Locate the cell with the specified text and output its [x, y] center coordinate. 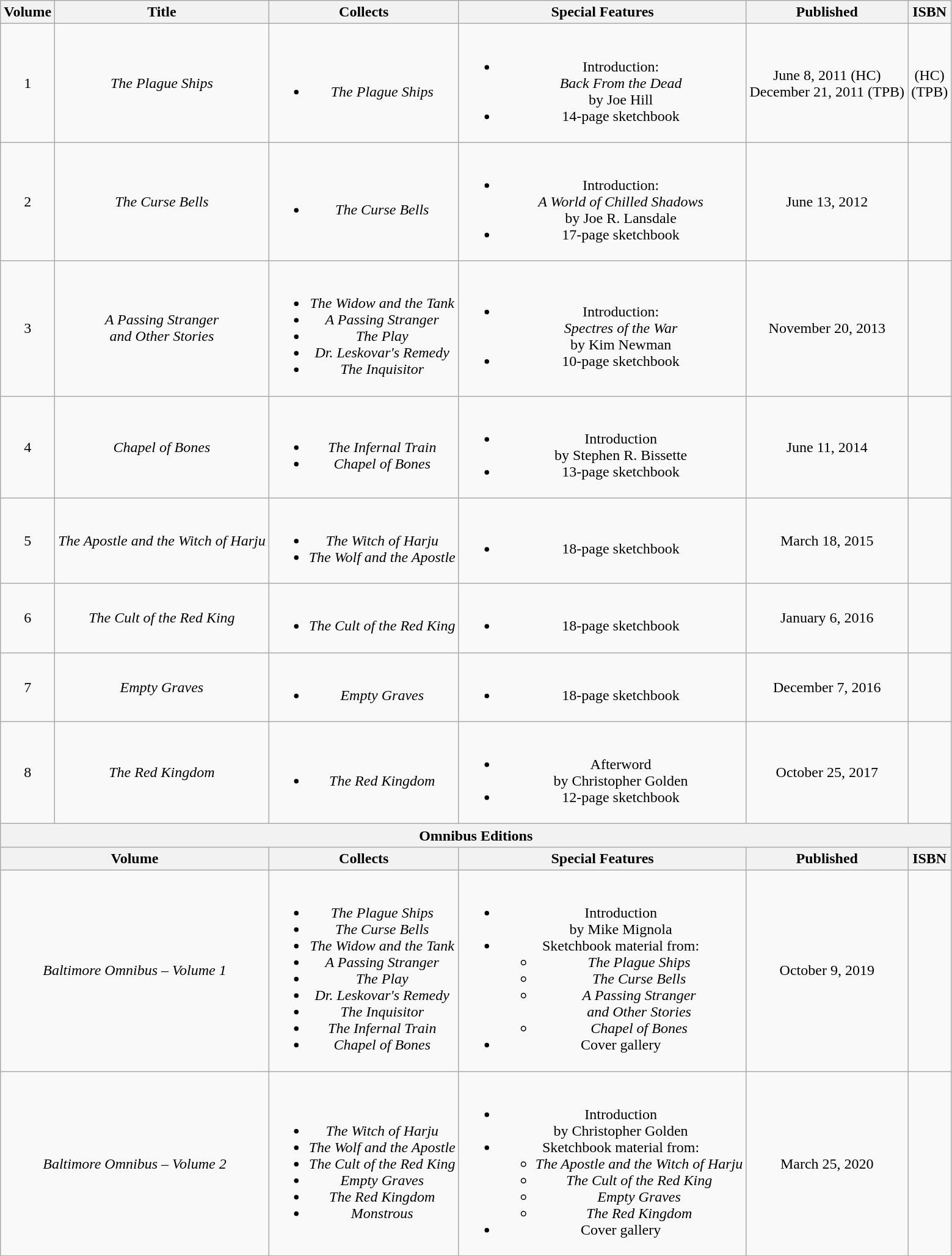
November 20, 2013 [827, 329]
8 [28, 772]
March 18, 2015 [827, 541]
(HC) (TPB) [929, 83]
March 25, 2020 [827, 1164]
Omnibus Editions [476, 835]
Introductionby Mike MignolaSketchbook material from:The Plague ShipsThe Curse BellsA Passing Strangerand Other StoriesChapel of BonesCover gallery [602, 970]
October 25, 2017 [827, 772]
Introduction:A World of Chilled Shadowsby Joe R. Lansdale17-page sketchbook [602, 202]
2 [28, 202]
6 [28, 618]
June 11, 2014 [827, 447]
December 7, 2016 [827, 687]
The Plague ShipsThe Curse BellsThe Widow and the TankA Passing StrangerThe PlayDr. Leskovar's RemedyThe InquisitorThe Infernal TrainChapel of Bones [364, 970]
Chapel of Bones [162, 447]
June 8, 2011 (HC)December 21, 2011 (TPB) [827, 83]
1 [28, 83]
The Witch of HarjuThe Wolf and the ApostleThe Cult of the Red KingEmpty GravesThe Red KingdomMonstrous [364, 1164]
4 [28, 447]
The Witch of HarjuThe Wolf and the Apostle [364, 541]
June 13, 2012 [827, 202]
October 9, 2019 [827, 970]
January 6, 2016 [827, 618]
The Widow and the TankA Passing StrangerThe PlayDr. Leskovar's RemedyThe Inquisitor [364, 329]
Baltimore Omnibus – Volume 1 [134, 970]
5 [28, 541]
Afterwordby Christopher Golden12-page sketchbook [602, 772]
Introduction:Spectres of the Warby Kim Newman10-page sketchbook [602, 329]
The Infernal TrainChapel of Bones [364, 447]
The Apostle and the Witch of Harju [162, 541]
A Passing Strangerand Other Stories [162, 329]
Introductionby Stephen R. Bissette13-page sketchbook [602, 447]
Baltimore Omnibus – Volume 2 [134, 1164]
3 [28, 329]
Title [162, 12]
7 [28, 687]
Introduction:Back From the Deadby Joe Hill14-page sketchbook [602, 83]
